Return the [x, y] coordinate for the center point of the cell that contains the specified text.  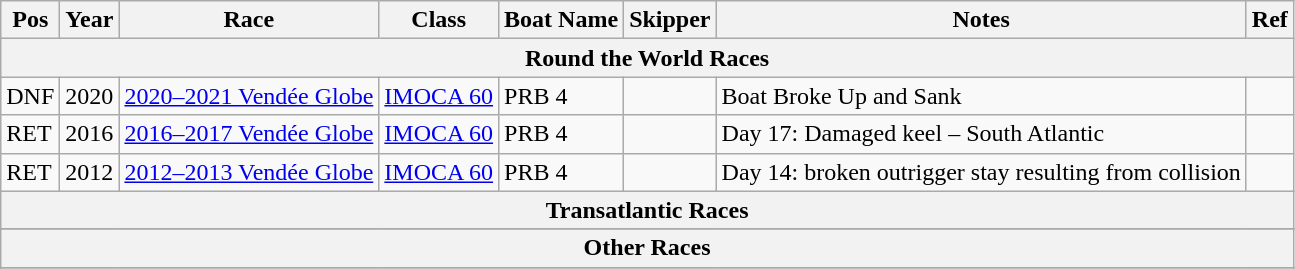
Day 17: Damaged keel – South Atlantic [981, 134]
2012–2013 Vendée Globe [249, 172]
Race [249, 20]
Year [90, 20]
2016 [90, 134]
2020–2021 Vendée Globe [249, 96]
Other Races [648, 248]
Boat Broke Up and Sank [981, 96]
Round the World Races [648, 58]
DNF [30, 96]
2016–2017 Vendée Globe [249, 134]
Pos [30, 20]
Notes [981, 20]
2012 [90, 172]
Transatlantic Races [648, 210]
Day 14: broken outrigger stay resulting from collision [981, 172]
2020 [90, 96]
Ref [1270, 20]
Class [439, 20]
Boat Name [562, 20]
Skipper [670, 20]
